Return the (x, y) coordinate for the center point of the cell that contains the specified text.  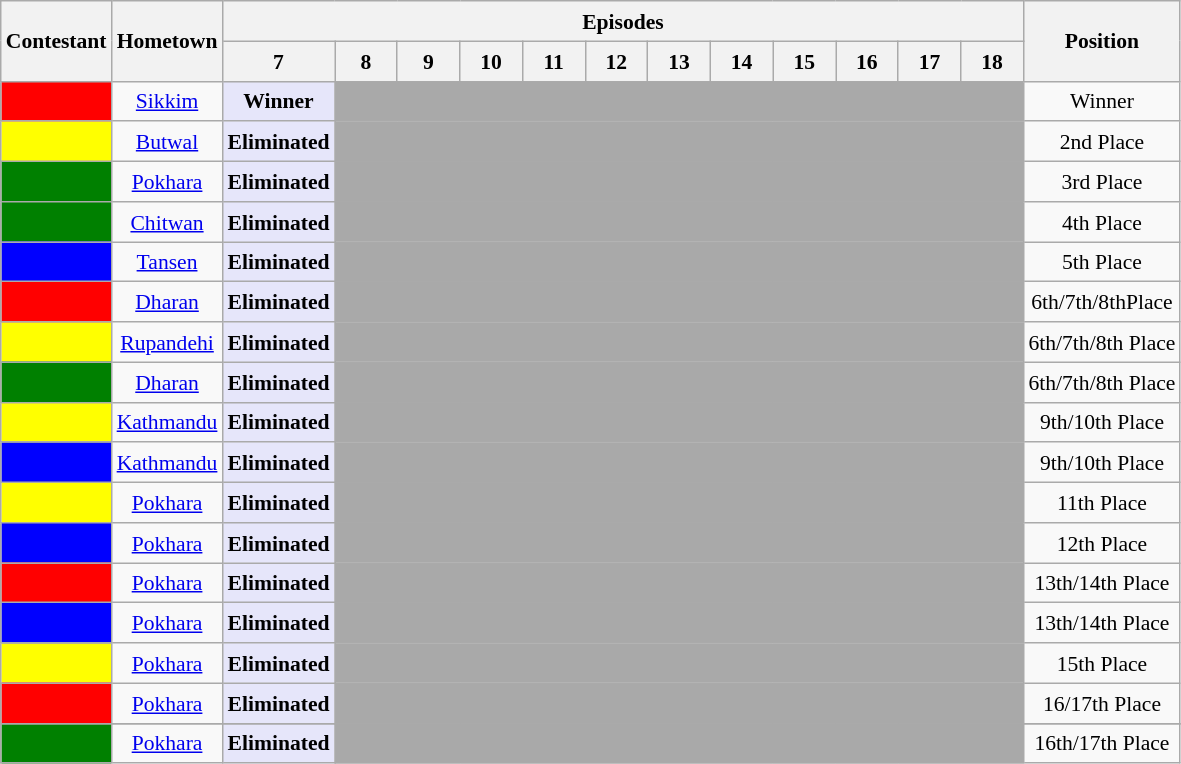
18 (992, 61)
16th/17th Place (1102, 743)
4th Place (1102, 222)
11 (554, 61)
11th Place (1102, 503)
3rd Place (1102, 182)
Episodes (622, 21)
12th Place (1102, 543)
Tansen (168, 262)
5th Place (1102, 262)
Chitwan (168, 222)
6th/7th/8thPlace (1102, 302)
14 (742, 61)
Sikkim (168, 101)
7 (278, 61)
9 (428, 61)
Contestant (56, 41)
15th Place (1102, 663)
8 (366, 61)
13 (680, 61)
Position (1102, 41)
12 (616, 61)
2nd Place (1102, 142)
Butwal (168, 142)
Rupandehi (168, 342)
10 (492, 61)
16 (868, 61)
Hometown (168, 41)
17 (930, 61)
16/17th Place (1102, 703)
15 (804, 61)
